From the cell containing the given text, extract its center point as (x, y) coordinate. 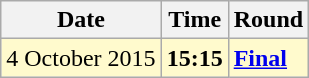
Time (194, 20)
4 October 2015 (81, 58)
Round (268, 20)
15:15 (194, 58)
Final (268, 58)
Date (81, 20)
